Provide the (X, Y) coordinate of the cell's center where the given text is located.  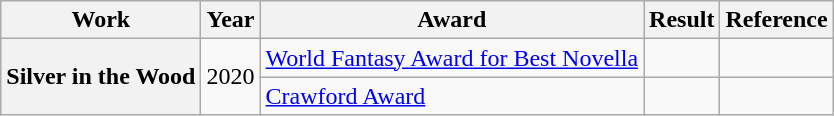
Result (682, 20)
Award (452, 20)
Year (230, 20)
2020 (230, 77)
World Fantasy Award for Best Novella (452, 58)
Silver in the Wood (101, 77)
Work (101, 20)
Reference (776, 20)
Crawford Award (452, 96)
